Pinpoint the cell where the given text exists, returning its (X, Y) midpoint coordinate. 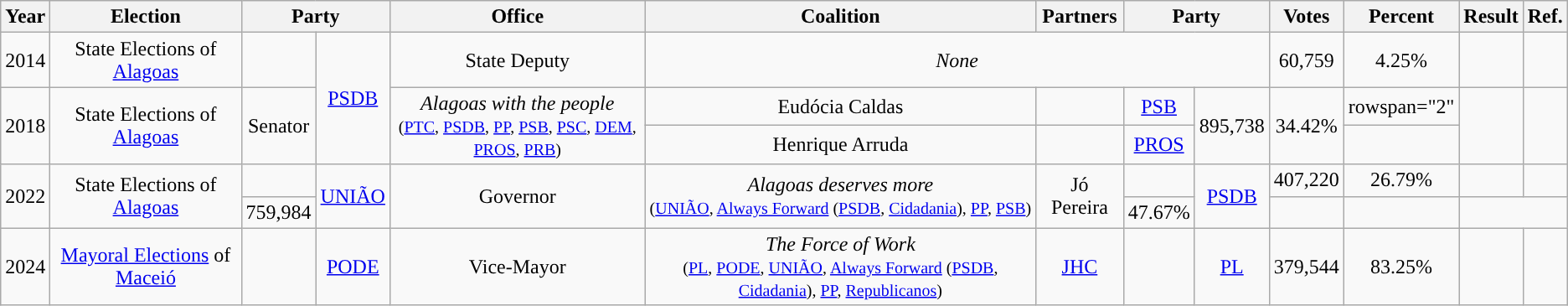
407,220 (1307, 180)
2024 (25, 267)
PL (1231, 267)
34.42% (1307, 126)
UNIÃO (353, 196)
83.25% (1401, 267)
Ref. (1545, 17)
759,984 (278, 212)
Result (1491, 17)
4.25% (1401, 60)
2022 (25, 196)
Alagoas deserves more(UNIÃO, Always Forward (PSDB, Cidadania), PP, PSB) (841, 196)
PROS (1159, 145)
Coalition (841, 17)
Vice-Mayor (518, 267)
379,544 (1307, 267)
Alagoas with the people(PTC, PSDB, PP, PSB, PSC, DEM, PROS, PRB) (518, 126)
State Deputy (518, 60)
Jó Pereira (1080, 196)
895,738 (1231, 126)
Office (518, 17)
2018 (25, 126)
Votes (1307, 17)
Eudócia Caldas (841, 106)
26.79% (1401, 180)
PSB (1159, 106)
47.67% (1159, 212)
2014 (25, 60)
Year (25, 17)
rowspan="2" (1401, 106)
PODE (353, 267)
The Force of Work(PL, PODE, UNIÃO, Always Forward (PSDB, Cidadania), PP, Republicanos) (841, 267)
Governor (518, 196)
Percent (1401, 17)
60,759 (1307, 60)
Mayoral Elections of Maceió (146, 267)
Partners (1080, 17)
Senator (278, 126)
Election (146, 17)
JHC (1080, 267)
None (957, 60)
Henrique Arruda (841, 145)
